Provide the [x, y] coordinate of the cell's center where the given text is located.  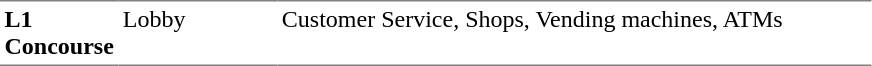
L1Concourse [59, 33]
Lobby [198, 33]
Customer Service, Shops, Vending machines, ATMs [574, 33]
